Identify which cell holds the provided text, then report its [x, y] central coordinate. 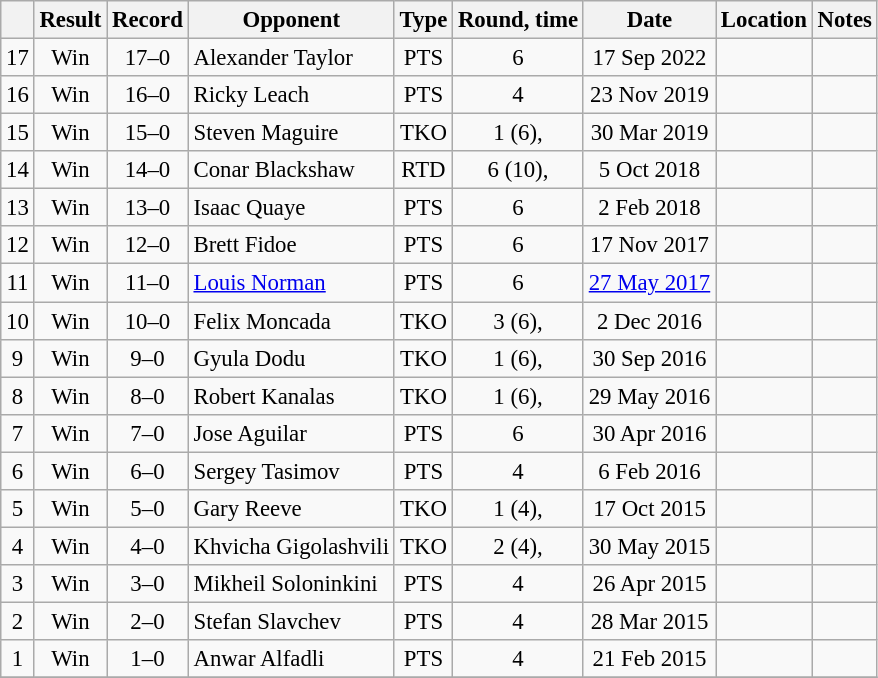
17 Oct 2015 [649, 509]
1 (4), [518, 509]
11 [18, 283]
10 [18, 321]
2–0 [148, 621]
14 [18, 170]
8 [18, 396]
13 [18, 208]
30 Mar 2019 [649, 133]
Felix Moncada [291, 321]
Record [148, 20]
Date [649, 20]
5 Oct 2018 [649, 170]
RTD [423, 170]
23 Nov 2019 [649, 95]
5 [18, 509]
Conar Blackshaw [291, 170]
13–0 [148, 208]
Gyula Dodu [291, 358]
Robert Kanalas [291, 396]
Result [70, 20]
16–0 [148, 95]
Isaac Quaye [291, 208]
7 [18, 433]
Brett Fidoe [291, 245]
27 May 2017 [649, 283]
3 [18, 584]
6 Feb 2016 [649, 471]
Gary Reeve [291, 509]
Ricky Leach [291, 95]
Louis Norman [291, 283]
17–0 [148, 58]
3 (6), [518, 321]
30 Sep 2016 [649, 358]
2 (4), [518, 546]
Khvicha Gigolashvili [291, 546]
3–0 [148, 584]
28 Mar 2015 [649, 621]
10–0 [148, 321]
17 [18, 58]
17 Nov 2017 [649, 245]
21 Feb 2015 [649, 659]
17 Sep 2022 [649, 58]
Alexander Taylor [291, 58]
26 Apr 2015 [649, 584]
29 May 2016 [649, 396]
2 Dec 2016 [649, 321]
6–0 [148, 471]
9 [18, 358]
2 [18, 621]
15 [18, 133]
Stefan Slavchev [291, 621]
6 (10), [518, 170]
30 May 2015 [649, 546]
15–0 [148, 133]
Mikheil Soloninkini [291, 584]
Type [423, 20]
8–0 [148, 396]
Location [764, 20]
1–0 [148, 659]
4–0 [148, 546]
7–0 [148, 433]
2 Feb 2018 [649, 208]
16 [18, 95]
5–0 [148, 509]
Round, time [518, 20]
Sergey Tasimov [291, 471]
Jose Aguilar [291, 433]
1 [18, 659]
Anwar Alfadli [291, 659]
11–0 [148, 283]
30 Apr 2016 [649, 433]
9–0 [148, 358]
Opponent [291, 20]
14–0 [148, 170]
12 [18, 245]
12–0 [148, 245]
Steven Maguire [291, 133]
Notes [844, 20]
